From the cell containing the given text, extract its center point as [x, y] coordinate. 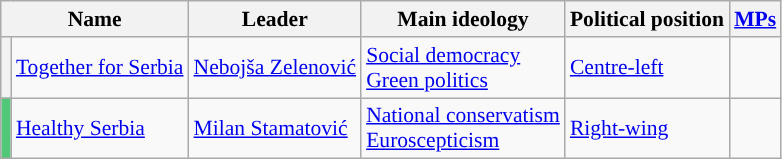
Name [95, 19]
Together for Serbia [100, 68]
Main ideology [463, 19]
Political position [647, 19]
Centre-left [647, 68]
MPs [755, 19]
Social democracyGreen politics [463, 68]
National conservatismEuroscepticism [463, 128]
Healthy Serbia [100, 128]
Leader [276, 19]
Right-wing [647, 128]
Milan Stamatović [276, 128]
Nebojša Zelenović [276, 68]
